From the cell containing the given text, extract its center point as (x, y) coordinate. 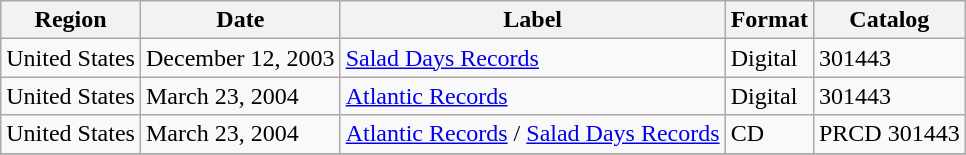
Region (71, 20)
Catalog (889, 20)
Salad Days Records (532, 58)
Label (532, 20)
CD (769, 134)
Date (240, 20)
Atlantic Records / Salad Days Records (532, 134)
PRCD 301443 (889, 134)
Format (769, 20)
December 12, 2003 (240, 58)
Atlantic Records (532, 96)
